Locate the cell with the specified text and output its [x, y] center coordinate. 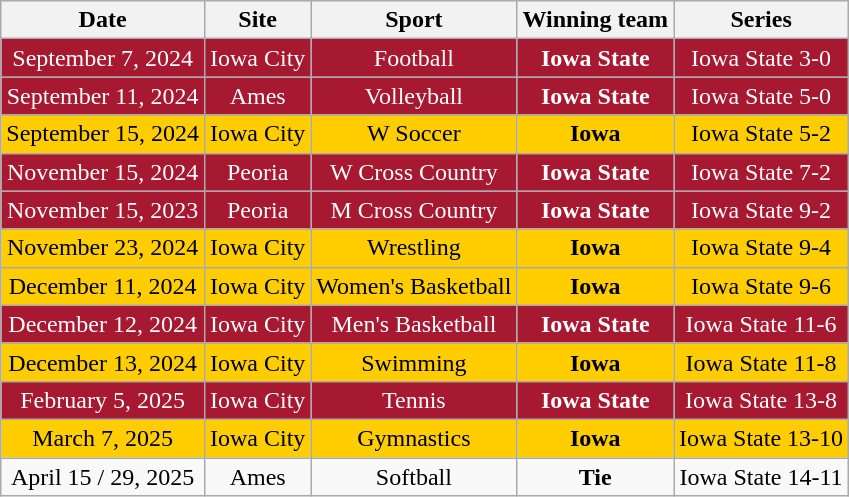
Series [762, 20]
Iowa State 13-8 [762, 400]
Date [103, 20]
Tie [596, 477]
Gymnastics [414, 438]
Iowa State 9-2 [762, 210]
Winning team [596, 20]
Iowa State 14-11 [762, 477]
Wrestling [414, 248]
Iowa State 5-2 [762, 134]
Iowa State 5-0 [762, 96]
M Cross Country [414, 210]
Iowa State 7-2 [762, 172]
Iowa State 9-6 [762, 286]
Iowa State 3-0 [762, 58]
November 15, 2024 [103, 172]
Site [257, 20]
March 7, 2025 [103, 438]
Swimming [414, 362]
September 11, 2024 [103, 96]
Iowa State 11-8 [762, 362]
W Cross Country [414, 172]
Sport [414, 20]
December 11, 2024 [103, 286]
November 15, 2023 [103, 210]
Men's Basketball [414, 324]
September 7, 2024 [103, 58]
W Soccer [414, 134]
November 23, 2024 [103, 248]
Women's Basketball [414, 286]
February 5, 2025 [103, 400]
Iowa State 9-4 [762, 248]
Softball [414, 477]
Tennis [414, 400]
April 15 / 29, 2025 [103, 477]
Volleyball [414, 96]
September 15, 2024 [103, 134]
December 12, 2024 [103, 324]
Football [414, 58]
Iowa State 11-6 [762, 324]
Iowa State 13-10 [762, 438]
December 13, 2024 [103, 362]
